Provide the (X, Y) coordinate of the cell's center where the given text is located.  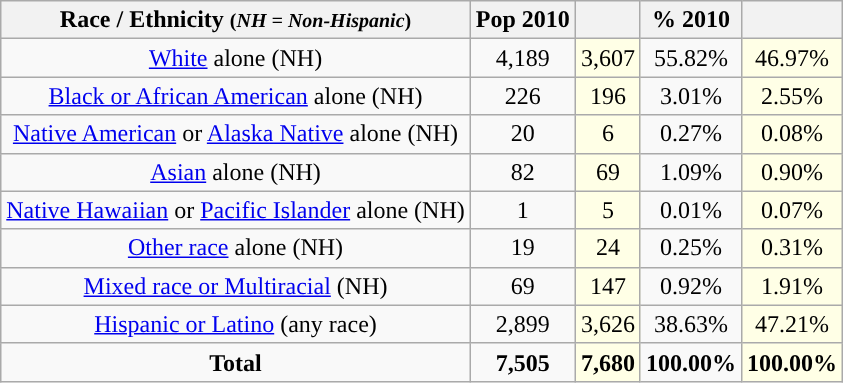
Pop 2010 (522, 20)
Asian alone (NH) (236, 172)
0.08% (792, 134)
3,607 (608, 58)
1.09% (690, 172)
3.01% (690, 96)
196 (608, 96)
0.27% (690, 134)
0.90% (792, 172)
82 (522, 172)
% 2010 (690, 20)
White alone (NH) (236, 58)
Race / Ethnicity (NH = Non-Hispanic) (236, 20)
6 (608, 134)
226 (522, 96)
Black or African American alone (NH) (236, 96)
2,899 (522, 324)
Mixed race or Multiracial (NH) (236, 286)
Hispanic or Latino (any race) (236, 324)
4,189 (522, 58)
46.97% (792, 58)
Other race alone (NH) (236, 248)
147 (608, 286)
Total (236, 362)
2.55% (792, 96)
7,505 (522, 362)
5 (608, 210)
3,626 (608, 324)
Native American or Alaska Native alone (NH) (236, 134)
1 (522, 210)
19 (522, 248)
0.01% (690, 210)
0.07% (792, 210)
38.63% (690, 324)
Native Hawaiian or Pacific Islander alone (NH) (236, 210)
20 (522, 134)
7,680 (608, 362)
1.91% (792, 286)
47.21% (792, 324)
24 (608, 248)
0.25% (690, 248)
55.82% (690, 58)
0.92% (690, 286)
0.31% (792, 248)
